Provide the (x, y) coordinate of the cell's center where the given text is located.  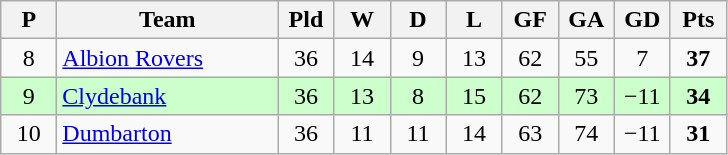
Pld (306, 20)
63 (530, 134)
GA (586, 20)
10 (29, 134)
D (418, 20)
73 (586, 96)
7 (642, 58)
W (362, 20)
Team (168, 20)
GF (530, 20)
Clydebank (168, 96)
Albion Rovers (168, 58)
37 (698, 58)
31 (698, 134)
Dumbarton (168, 134)
15 (474, 96)
GD (642, 20)
74 (586, 134)
34 (698, 96)
55 (586, 58)
P (29, 20)
Pts (698, 20)
L (474, 20)
